Extract the (x, y) coordinate from the center of the cell holding the provided text.  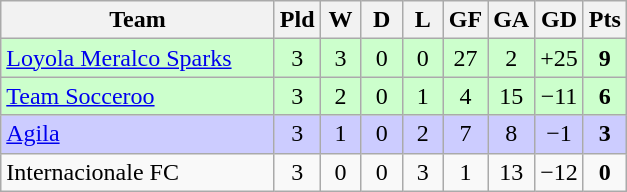
Loyola Meralco Sparks (138, 58)
GD (560, 20)
GA (512, 20)
L (422, 20)
GF (465, 20)
8 (512, 134)
4 (465, 96)
Team (138, 20)
W (340, 20)
−12 (560, 172)
9 (604, 58)
−1 (560, 134)
Agila (138, 134)
Pld (297, 20)
7 (465, 134)
Pts (604, 20)
D (382, 20)
13 (512, 172)
6 (604, 96)
+25 (560, 58)
Internacionale FC (138, 172)
−11 (560, 96)
27 (465, 58)
15 (512, 96)
Team Socceroo (138, 96)
